Return the [X, Y] coordinate for the center point of the cell that contains the specified text.  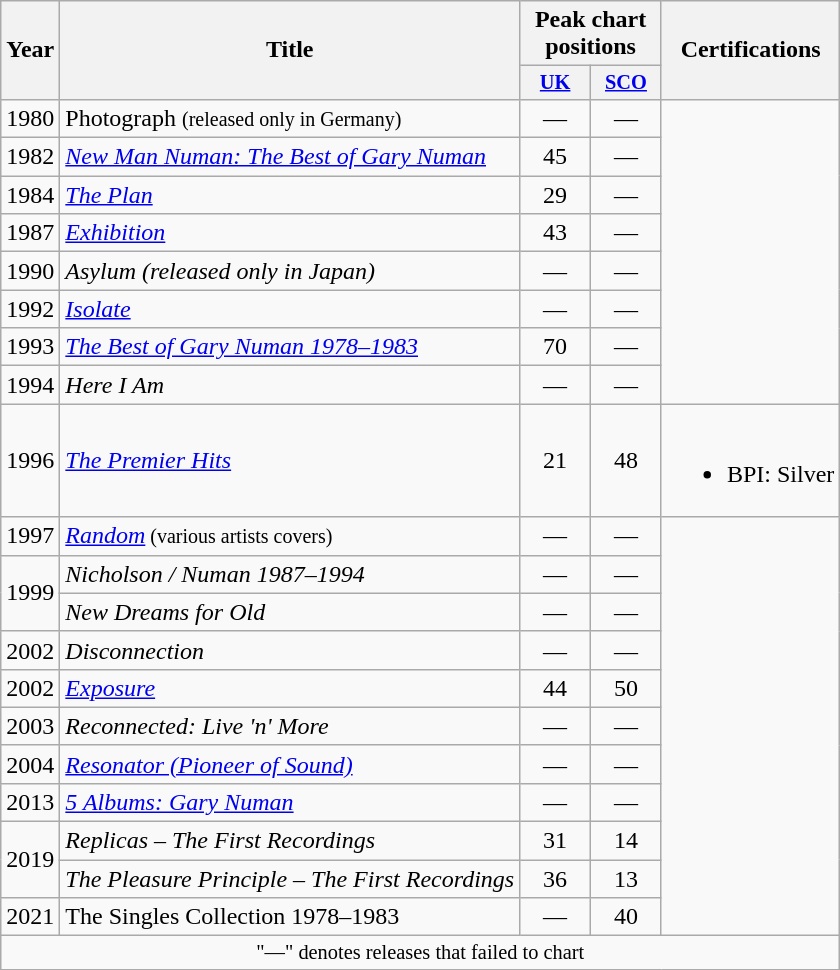
1997 [30, 536]
21 [556, 460]
The Best of Gary Numan 1978–1983 [290, 347]
Exposure [290, 688]
2013 [30, 802]
1982 [30, 157]
2004 [30, 764]
The Pleasure Principle – The First Recordings [290, 879]
1987 [30, 233]
Title [290, 50]
29 [556, 195]
Certifications [750, 50]
44 [556, 688]
5 Albums: Gary Numan [290, 802]
Reconnected: Live 'n' More [290, 726]
1999 [30, 593]
45 [556, 157]
SCO [626, 83]
The Singles Collection 1978–1983 [290, 917]
36 [556, 879]
New Man Numan: The Best of Gary Numan [290, 157]
1993 [30, 347]
1992 [30, 309]
New Dreams for Old [290, 612]
50 [626, 688]
Photograph (released only in Germany) [290, 118]
BPI: Silver [750, 460]
40 [626, 917]
Replicas – The First Recordings [290, 841]
Disconnection [290, 650]
43 [556, 233]
Here I Am [290, 385]
Isolate [290, 309]
The Premier Hits [290, 460]
2021 [30, 917]
Random (various artists covers) [290, 536]
Nicholson / Numan 1987–1994 [290, 574]
1980 [30, 118]
"—" denotes releases that failed to chart [420, 953]
UK [556, 83]
1994 [30, 385]
13 [626, 879]
14 [626, 841]
Asylum (released only in Japan) [290, 271]
Year [30, 50]
1996 [30, 460]
2019 [30, 860]
2003 [30, 726]
Resonator (Pioneer of Sound) [290, 764]
Peak chart positions [591, 34]
48 [626, 460]
1990 [30, 271]
Exhibition [290, 233]
70 [556, 347]
1984 [30, 195]
31 [556, 841]
The Plan [290, 195]
